Identify which cell holds the provided text, then report its (X, Y) central coordinate. 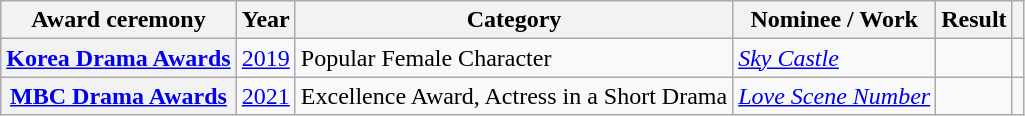
Korea Drama Awards (118, 58)
Love Scene Number (834, 96)
Nominee / Work (834, 20)
Category (514, 20)
2021 (266, 96)
Excellence Award, Actress in a Short Drama (514, 96)
Sky Castle (834, 58)
MBC Drama Awards (118, 96)
2019 (266, 58)
Year (266, 20)
Award ceremony (118, 20)
Popular Female Character (514, 58)
Result (974, 20)
